Return the (x, y) coordinate for the center point of the cell that contains the specified text.  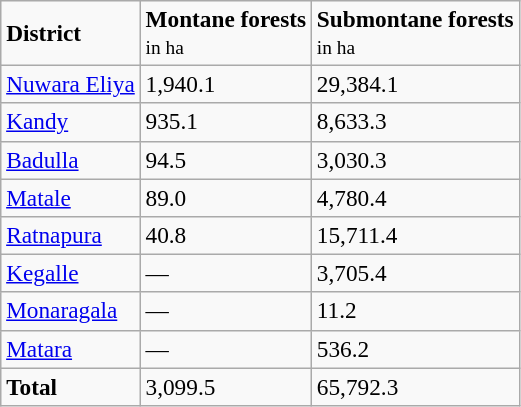
935.1 (226, 122)
Ratnapura (70, 235)
Monaragala (70, 311)
District (70, 32)
Matara (70, 349)
Nuwara Eliya (70, 84)
Montane forestsin ha (226, 32)
Badulla (70, 160)
3,030.3 (415, 160)
65,792.3 (415, 386)
3,099.5 (226, 386)
Matale (70, 197)
94.5 (226, 160)
536.2 (415, 349)
15,711.4 (415, 235)
11.2 (415, 311)
8,633.3 (415, 122)
1,940.1 (226, 84)
Total (70, 386)
Kandy (70, 122)
89.0 (226, 197)
40.8 (226, 235)
3,705.4 (415, 273)
29,384.1 (415, 84)
Submontane forestsin ha (415, 32)
4,780.4 (415, 197)
Kegalle (70, 273)
